Search for the cell housing the specified text and yield its [X, Y] center coordinate. 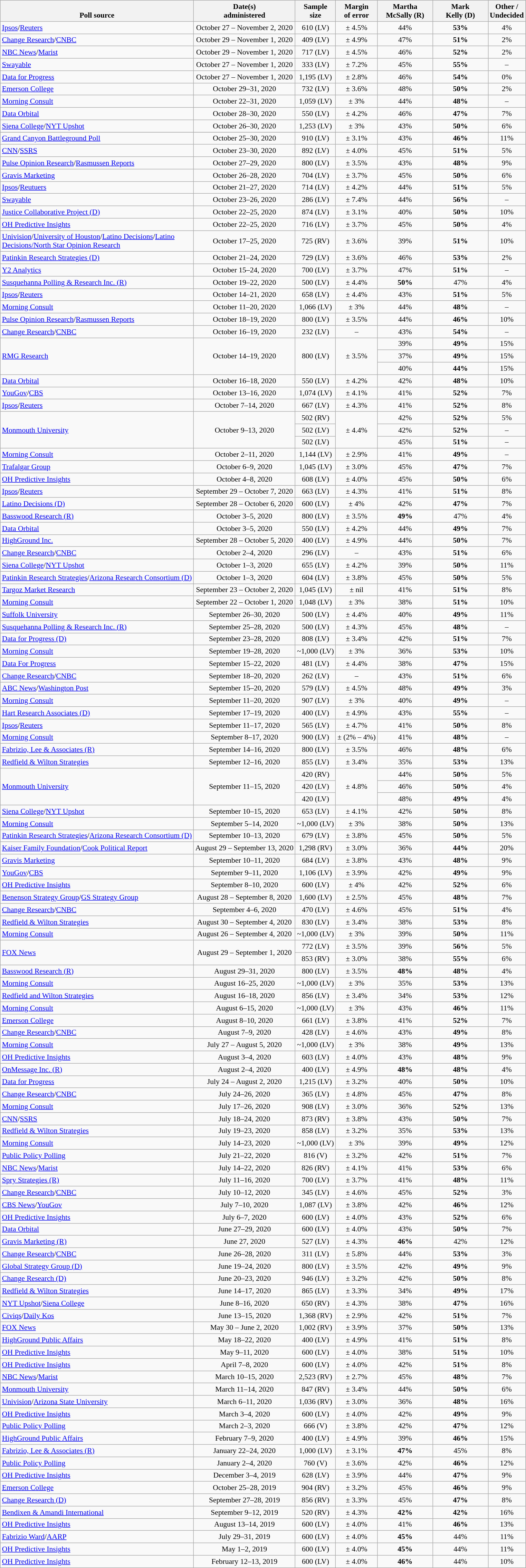
July 7–10, 2020 [245, 1205]
311 (LV) [316, 1254]
856 (RV) [316, 1500]
September 22 – October 1, 2020 [245, 602]
Benenson Strategy Group/GS Strategy Group [97, 898]
Kaiser Family Foundation/Cook Political Report [97, 848]
July 19–23, 2020 [245, 1131]
October 2–4, 2020 [245, 553]
Gravis Marketing (R) [97, 1242]
October 16–19, 2020 [245, 332]
262 (LV) [316, 676]
826 (RV) [316, 1168]
September 10–15, 2020 [245, 811]
September 8–10, 2020 [245, 885]
July 14–23, 2020 [245, 1143]
October 23–30, 2020 [245, 151]
365 (LV) [316, 1094]
September 28 – October 5, 2020 [245, 541]
October 26–30, 2020 [245, 126]
September 10–11, 2020 [245, 861]
September 18–20, 2020 [245, 676]
October 19–22, 2020 [245, 282]
September 19–28, 2020 [245, 651]
Grand Canyon Battleground Poll [97, 138]
NYT Upshot/Siena College [97, 1303]
855 (LV) [316, 762]
August 29–31, 2020 [245, 971]
667 (LV) [316, 406]
717 (LV) [316, 52]
July 11–16, 2020 [245, 1180]
June 20–23, 2020 [245, 1279]
684 (LV) [316, 861]
2,523 (RV) [316, 1377]
Univision/Arizona State University [97, 1402]
1,600 (LV) [316, 898]
1,048 (LV) [316, 602]
HighGround Inc. [97, 541]
September 9–11, 2020 [245, 873]
908 (LV) [316, 1106]
1,368 (RV) [316, 1316]
June 8–16, 2020 [245, 1303]
September 11–15, 2020 [245, 786]
October 21–24, 2020 [245, 258]
October 15–24, 2020 [245, 270]
1,036 (RV) [316, 1402]
September 15–22, 2020 [245, 664]
July 17–26, 2020 [245, 1106]
July 14–22, 2020 [245, 1168]
May 1–2, 2019 [245, 1549]
904 (RV) [316, 1488]
October 14–19, 2020 [245, 356]
June 13–15, 2020 [245, 1316]
729 (LV) [316, 258]
October 13–16, 2020 [245, 393]
July 6–7, 2020 [245, 1217]
± 4.7% [356, 725]
858 (LV) [316, 1131]
August 6–15, 2020 [245, 1008]
628 (LV) [316, 1475]
October 7–14, 2020 [245, 406]
1,253 (LV) [316, 126]
± 5.8% [356, 1254]
1,298 (RV) [316, 848]
Other /Undecided [507, 11]
August 7–9, 2020 [245, 1033]
655 (LV) [316, 565]
August 16–18, 2020 [245, 996]
± 2.8% [356, 77]
Spry Strategies (R) [97, 1180]
RMG Research [97, 356]
June 26–28, 2020 [245, 1254]
September 11–17, 2020 [245, 725]
579 (LV) [316, 688]
232 (LV) [316, 332]
716 (LV) [316, 224]
565 (LV) [316, 725]
August 2–4, 2020 [245, 1069]
MarthaMcSally (R) [405, 11]
May 30 – June 2, 2020 [245, 1328]
± 2.5% [356, 898]
Redfield and Wilton Strategies [97, 996]
296 (LV) [316, 553]
June 27, 2020 [245, 1242]
July 10–12, 2020 [245, 1193]
October 26–28, 2020 [245, 175]
January 2–4, 2020 [245, 1463]
333 (LV) [316, 65]
October 11–20, 2020 [245, 307]
September 23 – October 2, 2020 [245, 590]
September 11–20, 2020 [245, 701]
481 (LV) [316, 664]
October 16–18, 2020 [245, 381]
865 (LV) [316, 1291]
July 21–22, 2020 [245, 1156]
September 5–14, 2020 [245, 824]
July 18–24, 2020 [245, 1119]
Patinkin Research Strategies (D) [97, 258]
661 (LV) [316, 1020]
1,074 (LV) [316, 393]
Date(s)administered [245, 11]
608 (LV) [316, 479]
0% [507, 77]
January 22–24, 2020 [245, 1451]
October 29–31, 2020 [245, 89]
409 (LV) [316, 40]
760 (V) [316, 1463]
704 (LV) [316, 175]
August 3–4, 2020 [245, 1057]
714 (LV) [316, 187]
Marginof error [356, 11]
± (2% – 4%) [356, 737]
October 22–31, 2020 [245, 101]
October 28–30, 2020 [245, 114]
October 17–25, 2020 [245, 241]
± 7.2% [356, 65]
July 29–31, 2019 [245, 1537]
August 26 – September 4, 2020 [245, 934]
OnMessage Inc. (R) [97, 1069]
286 (LV) [316, 200]
± 7.4% [356, 200]
Y2 Analytics [97, 270]
September 27–28, 2019 [245, 1500]
September 4–6, 2020 [245, 910]
Fabrizio Ward/AARP [97, 1537]
September 9–12, 2019 [245, 1512]
August 29 – September 13, 2020 [245, 848]
December 3–4, 2019 [245, 1475]
Hart Research Associates (D) [97, 713]
603 (LV) [316, 1057]
October 27 – November 2, 2020 [245, 28]
March 10–15, 2020 [245, 1377]
Data For Progress [97, 664]
± nil [356, 590]
847 (RV) [316, 1390]
1,066 (LV) [316, 307]
892 (LV) [316, 151]
946 (LV) [316, 1279]
853 (RV) [316, 959]
Bendixen & Amandi International [97, 1512]
October 21–27, 2020 [245, 187]
June 14–17, 2020 [245, 1291]
March 6–11, 2020 [245, 1402]
October 27–29, 2020 [245, 163]
August 16–25, 2020 [245, 984]
910 (LV) [316, 138]
1,215 (LV) [316, 1082]
May 18–22, 2020 [245, 1340]
666 (V) [316, 1426]
May 9–11, 2020 [245, 1353]
470 (LV) [316, 910]
650 (RV) [316, 1303]
Poll source [97, 11]
Ipsos/Reutuers [97, 187]
20% [507, 848]
17% [507, 1291]
September 25–28, 2020 [245, 627]
Targoz Market Research [97, 590]
Civiqs/Daily Kos [97, 1316]
428 (LV) [316, 1033]
1,195 (LV) [316, 77]
October 4–8, 2020 [245, 479]
Suffolk University [97, 614]
808 (LV) [316, 639]
ABC News/Washington Post [97, 688]
October 25–28, 2019 [245, 1488]
July 24 – August 2, 2020 [245, 1082]
1,059 (LV) [316, 101]
CBS News/YouGov [97, 1205]
October 25–30, 2020 [245, 138]
October 2–11, 2020 [245, 455]
830 (LV) [316, 922]
August 29 – September 1, 2020 [245, 953]
MarkKelly (D) [460, 11]
907 (LV) [316, 701]
874 (LV) [316, 212]
502 (RV) [316, 418]
816 (V) [316, 1156]
Univision/University of Houston/Latino Decisions/LatinoDecisions/North Star Opinion Research [97, 241]
663 (LV) [316, 492]
August 13–14, 2019 [245, 1525]
September 23–28, 2020 [245, 639]
October 9–13, 2020 [245, 430]
June 27–29, 2020 [245, 1229]
February 12–13, 2019 [245, 1561]
April 7–8, 2020 [245, 1365]
732 (LV) [316, 89]
September 12–16, 2020 [245, 762]
604 (LV) [316, 578]
June 19–24, 2020 [245, 1266]
Data for Progress (D) [97, 639]
September 10–13, 2020 [245, 836]
August 30 – September 4, 2020 [245, 922]
March 3–4, 2020 [245, 1414]
679 (LV) [316, 836]
725 (RV) [316, 241]
August 8–10, 2020 [245, 1020]
1,144 (LV) [316, 455]
March 2–3, 2020 [245, 1426]
October 6–9, 2020 [245, 467]
February 7–9, 2020 [245, 1439]
July 27 – August 5, 2020 [245, 1045]
345 (LV) [316, 1193]
610 (LV) [316, 28]
1,106 (LV) [316, 873]
September 29 – October 7, 2020 [245, 492]
772 (LV) [316, 947]
900 (LV) [316, 737]
Global Strategy Group (D) [97, 1266]
± 2.7% [356, 1377]
Justice Collaborative Project (D) [97, 212]
Latino Decisions (D) [97, 504]
1,002 (RV) [316, 1328]
September 17–19, 2020 [245, 713]
653 (LV) [316, 811]
520 (RV) [316, 1512]
September 8–17, 2020 [245, 737]
July 24–26, 2020 [245, 1094]
658 (LV) [316, 295]
October 14–21, 2020 [245, 295]
September 28 – October 6, 2020 [245, 504]
Trafalgar Group [97, 467]
873 (RV) [316, 1119]
September 26–30, 2020 [245, 614]
420 (RV) [316, 774]
1,000 (LV) [316, 1451]
October 23–26, 2020 [245, 200]
September 14–16, 2020 [245, 750]
856 (LV) [316, 996]
1,087 (LV) [316, 1205]
September 15–20, 2020 [245, 688]
August 28 – September 8, 2020 [245, 898]
October 18–19, 2020 [245, 319]
Samplesize [316, 11]
March 11–14, 2020 [245, 1390]
527 (LV) [316, 1242]
